Provide the [x, y] coordinate of the cell's center where the given text is located.  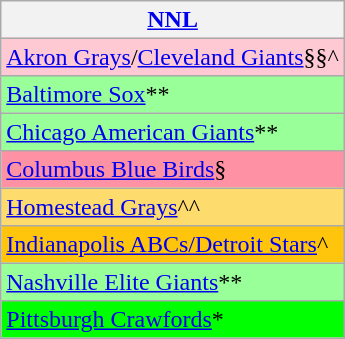
Baltimore Sox** [173, 94]
Columbus Blue Birds§ [173, 170]
NNL [173, 20]
Nashville Elite Giants** [173, 282]
Akron Grays/Cleveland Giants§§^ [173, 56]
Pittsburgh Crawfords* [173, 318]
Indianapolis ABCs/Detroit Stars^ [173, 244]
Chicago American Giants** [173, 132]
Homestead Grays^^ [173, 206]
